From the cell containing the given text, extract its center point as [X, Y] coordinate. 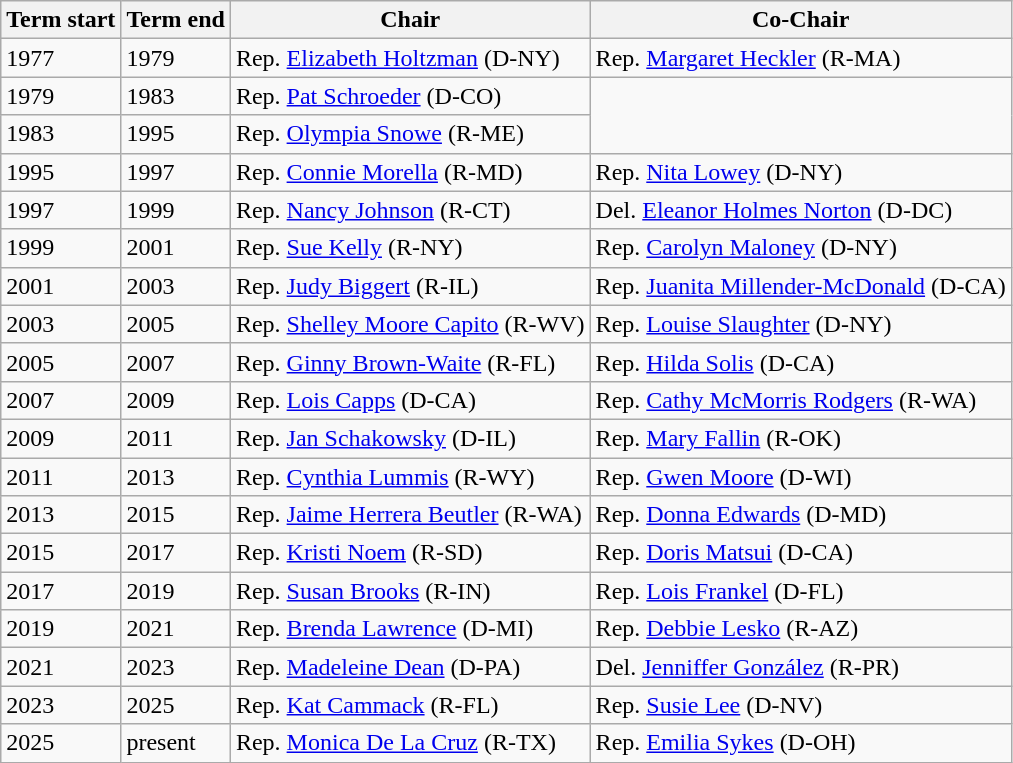
Rep. Cynthia Lummis (R-WY) [410, 477]
Rep. Connie Morella (R-MD) [410, 172]
Rep. Judy Biggert (R-IL) [410, 286]
Rep. Susan Brooks (R-IN) [410, 591]
Rep. Donna Edwards (D-MD) [800, 515]
Rep. Carolyn Maloney (D-NY) [800, 248]
Rep. Hilda Solis (D-CA) [800, 362]
Rep. Emilia Sykes (D-OH) [800, 743]
Rep. Jaime Herrera Beutler (R-WA) [410, 515]
Rep. Juanita Millender-McDonald (D-CA) [800, 286]
Rep. Pat Schroeder (D-CO) [410, 96]
Term end [176, 20]
Rep. Kat Cammack (R-FL) [410, 705]
Rep. Nancy Johnson (R-CT) [410, 210]
Rep. Madeleine Dean (D-PA) [410, 667]
Rep. Olympia Snowe (R-ME) [410, 134]
Del. Jenniffer González (R-PR) [800, 667]
Rep. Louise Slaughter (D-NY) [800, 324]
1977 [61, 58]
Rep. Elizabeth Holtzman (D-NY) [410, 58]
Rep. Shelley Moore Capito (R-WV) [410, 324]
Rep. Gwen Moore (D-WI) [800, 477]
Rep. Brenda Lawrence (D-MI) [410, 629]
Term start [61, 20]
Rep. Mary Fallin (R-OK) [800, 438]
Rep. Cathy McMorris Rodgers (R-WA) [800, 400]
Rep. Jan Schakowsky (D-IL) [410, 438]
Rep. Lois Capps (D-CA) [410, 400]
present [176, 743]
Rep. Debbie Lesko (R-AZ) [800, 629]
Rep. Monica De La Cruz (R-TX) [410, 743]
Del. Eleanor Holmes Norton (D-DC) [800, 210]
Rep. Sue Kelly (R-NY) [410, 248]
Rep. Nita Lowey (D-NY) [800, 172]
Rep. Ginny Brown-Waite (R-FL) [410, 362]
Rep. Susie Lee (D-NV) [800, 705]
Rep. Kristi Noem (R-SD) [410, 553]
Co-Chair [800, 20]
Chair [410, 20]
Rep. Margaret Heckler (R-MA) [800, 58]
Rep. Lois Frankel (D-FL) [800, 591]
Rep. Doris Matsui (D-CA) [800, 553]
